Detect which cell encompasses the target text, then output its (x, y) center coordinate. 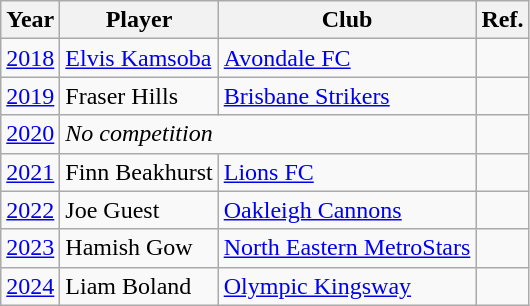
Club (347, 20)
Year (30, 20)
Hamish Gow (139, 248)
Liam Boland (139, 286)
No competition (268, 134)
Olympic Kingsway (347, 286)
Elvis Kamsoba (139, 58)
2020 (30, 134)
Player (139, 20)
Avondale FC (347, 58)
2019 (30, 96)
Finn Beakhurst (139, 172)
Oakleigh Cannons (347, 210)
Ref. (502, 20)
Lions FC (347, 172)
2024 (30, 286)
2023 (30, 248)
Brisbane Strikers (347, 96)
North Eastern MetroStars (347, 248)
Fraser Hills (139, 96)
Joe Guest (139, 210)
2018 (30, 58)
2022 (30, 210)
2021 (30, 172)
